For the text-containing cell, return its midpoint in [x, y] coordinate format. 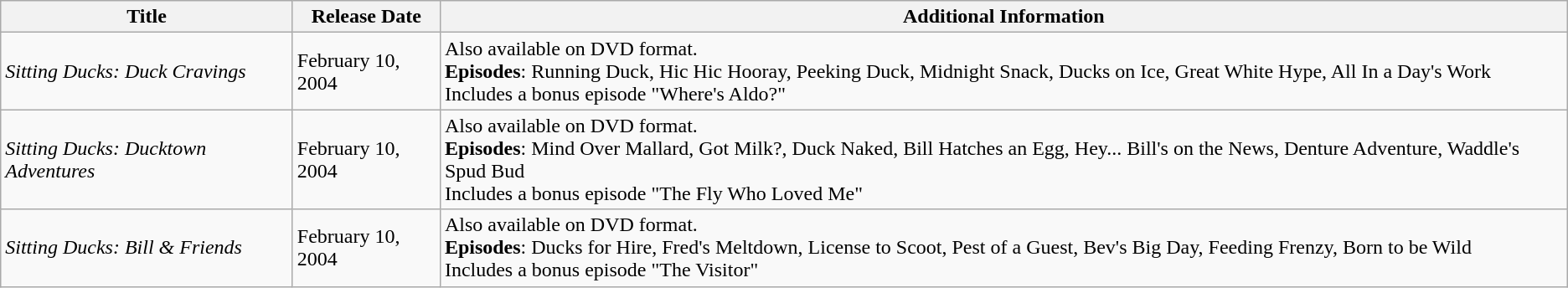
Additional Information [1003, 17]
Sitting Ducks: Ducktown Adventures [147, 159]
Title [147, 17]
Sitting Ducks: Duck Cravings [147, 71]
Release Date [366, 17]
Sitting Ducks: Bill & Friends [147, 248]
